Determine the (X, Y) coordinate at the center of the cell enclosing the given text.  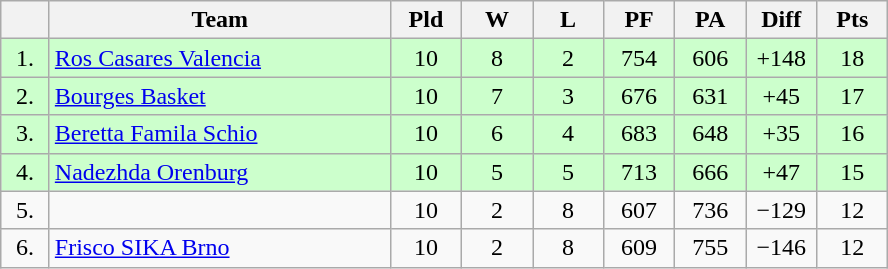
18 (852, 58)
3. (26, 134)
631 (710, 96)
606 (710, 58)
Pts (852, 20)
−146 (782, 248)
Team (220, 20)
Beretta Famila Schio (220, 134)
683 (640, 134)
17 (852, 96)
666 (710, 172)
PF (640, 20)
676 (640, 96)
16 (852, 134)
7 (496, 96)
5. (26, 210)
Diff (782, 20)
Pld (426, 20)
+35 (782, 134)
Nadezhda Orenburg (220, 172)
−129 (782, 210)
648 (710, 134)
755 (710, 248)
Frisco SIKA Brno (220, 248)
W (496, 20)
754 (640, 58)
L (568, 20)
1. (26, 58)
736 (710, 210)
607 (640, 210)
Bourges Basket (220, 96)
15 (852, 172)
+47 (782, 172)
609 (640, 248)
3 (568, 96)
713 (640, 172)
+148 (782, 58)
6 (496, 134)
6. (26, 248)
4. (26, 172)
Ros Casares Valencia (220, 58)
+45 (782, 96)
2. (26, 96)
PA (710, 20)
4 (568, 134)
